Extract the [x, y] coordinate from the center of the cell holding the provided text.  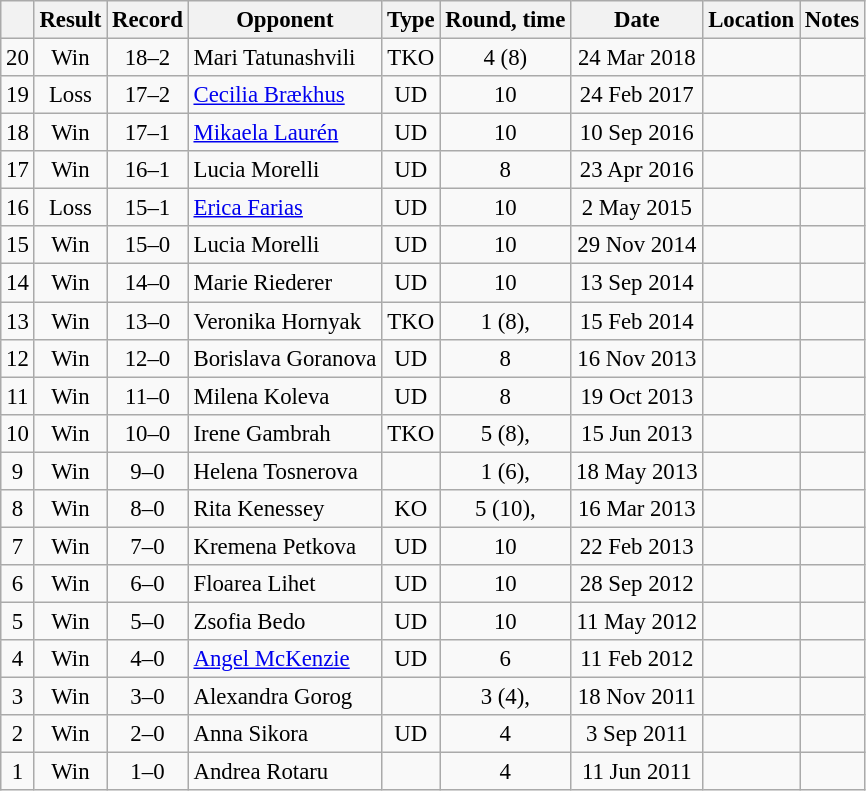
9–0 [148, 471]
7 [18, 546]
3 [18, 697]
2 [18, 734]
19 [18, 95]
13 [18, 321]
12 [18, 358]
17–2 [148, 95]
16 Nov 2013 [637, 358]
Cecilia Brækhus [284, 95]
1 [18, 772]
18 May 2013 [637, 471]
Record [148, 20]
Opponent [284, 20]
5 (10), [506, 509]
11 Feb 2012 [637, 659]
Angel McKenzie [284, 659]
5 [18, 621]
15–0 [148, 245]
15 Feb 2014 [637, 321]
Veronika Hornyak [284, 321]
Notes [832, 20]
Result [70, 20]
18–2 [148, 58]
1 (8), [506, 321]
4 (8) [506, 58]
5–0 [148, 621]
Borislava Goranova [284, 358]
Mari Tatunashvili [284, 58]
11 [18, 396]
Erica Farias [284, 208]
29 Nov 2014 [637, 245]
10 Sep 2016 [637, 133]
Zsofia Bedo [284, 621]
Anna Sikora [284, 734]
Round, time [506, 20]
24 Feb 2017 [637, 95]
2 May 2015 [637, 208]
9 [18, 471]
3–0 [148, 697]
14 [18, 283]
1 (6), [506, 471]
4–0 [148, 659]
Alexandra Gorog [284, 697]
19 Oct 2013 [637, 396]
11–0 [148, 396]
14–0 [148, 283]
15–1 [148, 208]
15 [18, 245]
16 Mar 2013 [637, 509]
Date [637, 20]
6–0 [148, 584]
3 (4), [506, 697]
KO [411, 509]
17–1 [148, 133]
12–0 [148, 358]
13–0 [148, 321]
22 Feb 2013 [637, 546]
Floarea Lihet [284, 584]
Helena Tosnerova [284, 471]
Milena Koleva [284, 396]
Location [752, 20]
Rita Kenessey [284, 509]
10–0 [148, 433]
3 Sep 2011 [637, 734]
16 [18, 208]
18 Nov 2011 [637, 697]
Irene Gambrah [284, 433]
13 Sep 2014 [637, 283]
5 (8), [506, 433]
Type [411, 20]
7–0 [148, 546]
2–0 [148, 734]
1–0 [148, 772]
23 Apr 2016 [637, 170]
24 Mar 2018 [637, 58]
15 Jun 2013 [637, 433]
Marie Riederer [284, 283]
11 May 2012 [637, 621]
17 [18, 170]
11 Jun 2011 [637, 772]
20 [18, 58]
Mikaela Laurén [284, 133]
18 [18, 133]
28 Sep 2012 [637, 584]
Andrea Rotaru [284, 772]
8–0 [148, 509]
16–1 [148, 170]
Kremena Petkova [284, 546]
